From the cell containing the given text, extract its center point as [X, Y] coordinate. 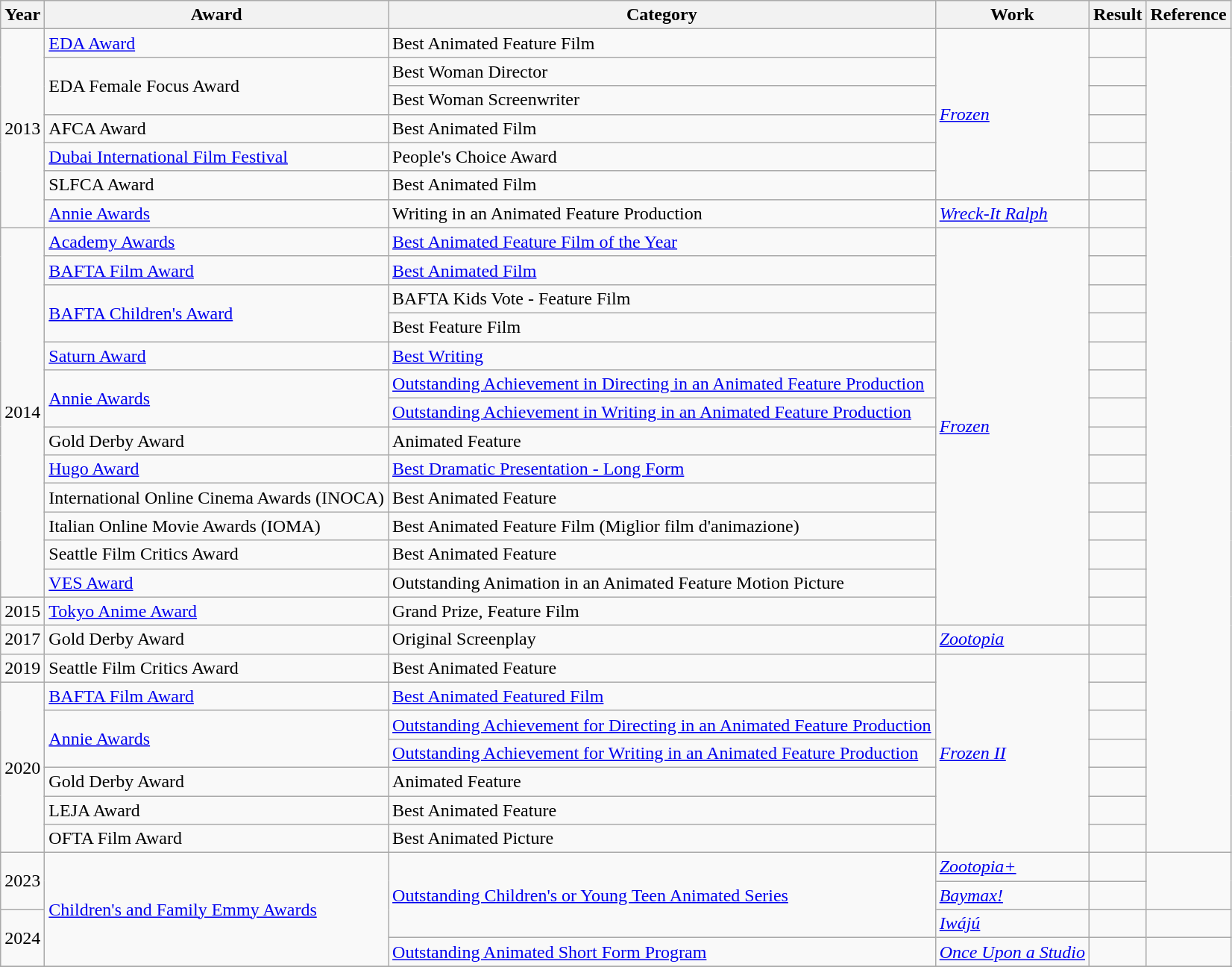
2014 [22, 412]
Outstanding Achievement in Directing in an Animated Feature Production [662, 384]
VES Award [216, 583]
Academy Awards [216, 242]
BAFTA Children's Award [216, 313]
SLFCA Award [216, 185]
AFCA Award [216, 128]
Best Woman Screenwriter [662, 100]
Writing in an Animated Feature Production [662, 213]
Reference [1189, 15]
Original Screenplay [662, 639]
OFTA Film Award [216, 839]
Outstanding Achievement for Directing in an Animated Feature Production [662, 725]
2020 [22, 767]
Best Animated Picture [662, 839]
Baymax! [1012, 895]
Hugo Award [216, 469]
Best Writing [662, 356]
Iwájú [1012, 924]
EDA Award [216, 43]
LEJA Award [216, 810]
2017 [22, 639]
BAFTA Kids Vote - Feature Film [662, 298]
Frozen II [1012, 753]
Award [216, 15]
2024 [22, 938]
2019 [22, 668]
Best Animated Feature Film of the Year [662, 242]
Best Animated Feature Film [662, 43]
Zootopia+ [1012, 867]
Best Animated Featured Film [662, 696]
Saturn Award [216, 356]
2013 [22, 128]
Outstanding Animated Short Form Program [662, 952]
Outstanding Children's or Young Teen Animated Series [662, 895]
EDA Female Focus Award [216, 86]
Best Woman Director [662, 72]
Grand Prize, Feature Film [662, 611]
Wreck-It Ralph [1012, 213]
Result [1118, 15]
Tokyo Anime Award [216, 611]
Outstanding Achievement in Writing in an Animated Feature Production [662, 413]
Outstanding Achievement for Writing in an Animated Feature Production [662, 753]
Italian Online Movie Awards (IOMA) [216, 526]
Best Dramatic Presentation - Long Form [662, 469]
2015 [22, 611]
2023 [22, 881]
Dubai International Film Festival [216, 157]
Best Animated Feature Film (Miglior film d'animazione) [662, 526]
Work [1012, 15]
International Online Cinema Awards (INOCA) [216, 498]
Once Upon a Studio [1012, 952]
Outstanding Animation in an Animated Feature Motion Picture [662, 583]
Year [22, 15]
Best Feature Film [662, 327]
Zootopia [1012, 639]
Category [662, 15]
People's Choice Award [662, 157]
Children's and Family Emmy Awards [216, 910]
